Detect which cell encompasses the target text, then output its [x, y] center coordinate. 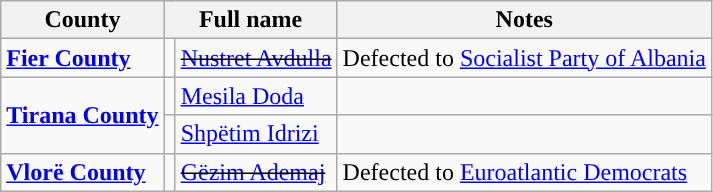
Full name [250, 20]
Mesila Doda [256, 96]
Shpëtim Idrizi [256, 134]
Vlorë County [82, 172]
Gëzim Ademaj [256, 172]
Defected to Socialist Party of Albania [524, 58]
Fier County [82, 58]
Defected to Euroatlantic Democrats [524, 172]
Nustret Avdulla [256, 58]
Tirana County [82, 115]
County [82, 20]
Notes [524, 20]
